Provide the (x, y) coordinate of the cell's center where the given text is located.  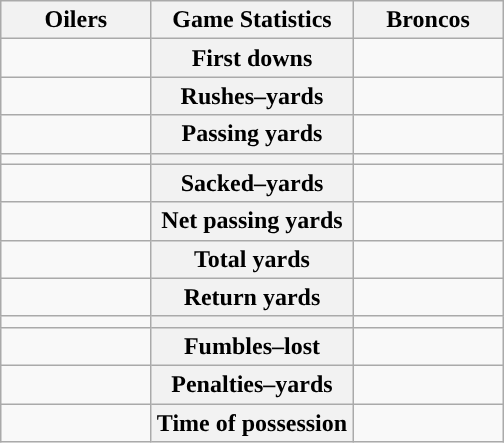
Broncos (428, 20)
First downs (252, 58)
Penalties–yards (252, 384)
Return yards (252, 297)
Game Statistics (252, 20)
Time of possession (252, 423)
Oilers (76, 20)
Total yards (252, 259)
Sacked–yards (252, 183)
Fumbles–lost (252, 346)
Net passing yards (252, 221)
Rushes–yards (252, 96)
Passing yards (252, 134)
